Determine the (x, y) coordinate at the center of the cell enclosing the given text.  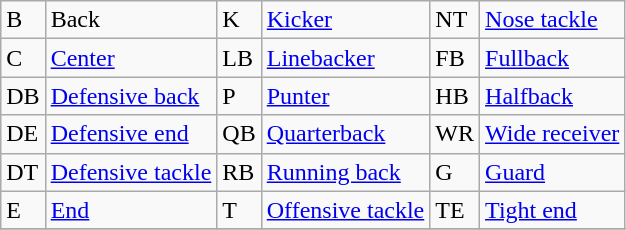
TE (455, 210)
Linebacker (346, 58)
Guard (552, 172)
NT (455, 20)
Kicker (346, 20)
E (23, 210)
Halfback (552, 96)
P (239, 96)
Wide receiver (552, 134)
DE (23, 134)
Defensive tackle (131, 172)
Center (131, 58)
Back (131, 20)
WR (455, 134)
Nose tackle (552, 20)
Punter (346, 96)
DT (23, 172)
Quarterback (346, 134)
DB (23, 96)
K (239, 20)
Defensive end (131, 134)
C (23, 58)
HB (455, 96)
Fullback (552, 58)
Running back (346, 172)
End (131, 210)
FB (455, 58)
G (455, 172)
LB (239, 58)
Defensive back (131, 96)
Tight end (552, 210)
T (239, 210)
B (23, 20)
Offensive tackle (346, 210)
QB (239, 134)
RB (239, 172)
